Locate the cell with the specified text and output its [x, y] center coordinate. 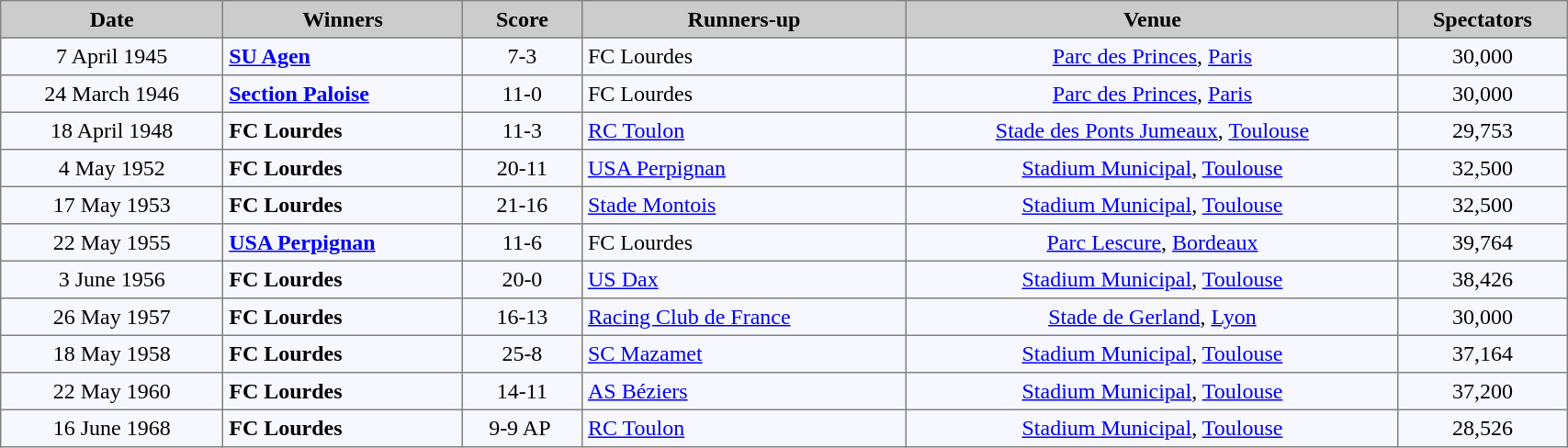
11-6 [522, 242]
Racing Club de France [744, 317]
11-3 [522, 130]
Section Paloise [344, 94]
7-3 [522, 56]
26 May 1957 [112, 317]
18 April 1948 [112, 130]
Date [112, 19]
Stade des Ponts Jumeaux, Toulouse [1153, 130]
11-0 [522, 94]
16-13 [522, 317]
14-11 [522, 391]
Winners [344, 19]
29,753 [1483, 130]
3 June 1956 [112, 279]
37,164 [1483, 353]
AS Béziers [744, 391]
20-11 [522, 168]
SC Mazamet [744, 353]
Venue [1153, 19]
Stade Montois [744, 205]
22 May 1955 [112, 242]
Parc Lescure, Bordeaux [1153, 242]
25-8 [522, 353]
18 May 1958 [112, 353]
SU Agen [344, 56]
22 May 1960 [112, 391]
16 June 1968 [112, 428]
4 May 1952 [112, 168]
17 May 1953 [112, 205]
24 March 1946 [112, 94]
9-9 AP [522, 428]
21-16 [522, 205]
US Dax [744, 279]
28,526 [1483, 428]
37,200 [1483, 391]
Stade de Gerland, Lyon [1153, 317]
Runners-up [744, 19]
Spectators [1483, 19]
7 April 1945 [112, 56]
38,426 [1483, 279]
Score [522, 19]
39,764 [1483, 242]
20-0 [522, 279]
